Return [X, Y] of the center of cell containing provided text 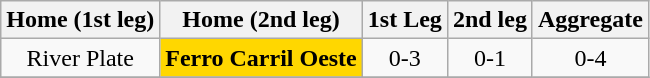
Home (2nd leg) [262, 20]
1st Leg [404, 20]
Home (1st leg) [80, 20]
River Plate [80, 58]
0-1 [490, 58]
0-3 [404, 58]
2nd leg [490, 20]
Ferro Carril Oeste [262, 58]
0-4 [590, 58]
Aggregate [590, 20]
